Output the (x, y) coordinate of the center of the cell containing the given text.  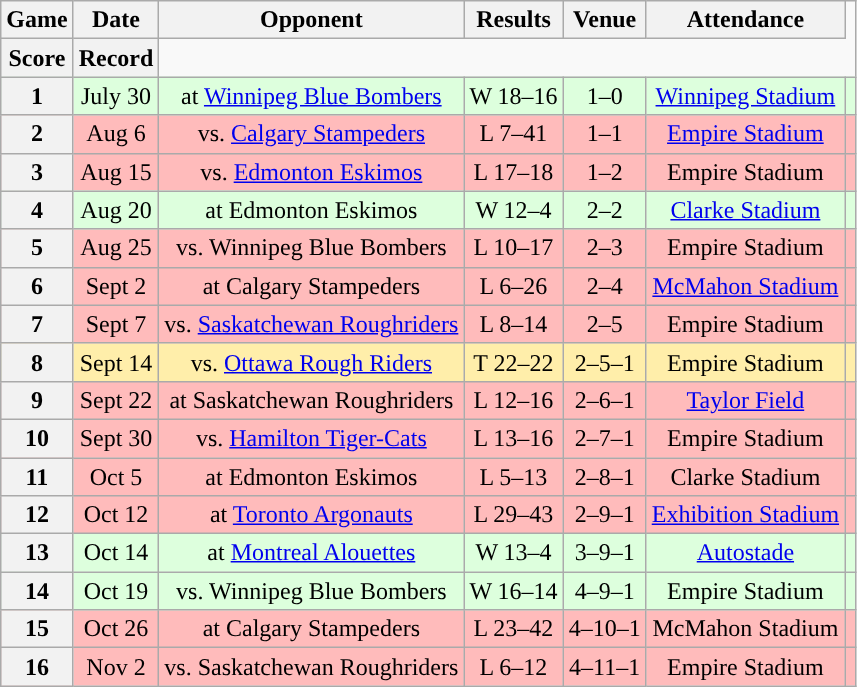
14 (37, 591)
Aug 6 (116, 134)
L 13–16 (514, 438)
Aug 25 (116, 248)
5 (37, 248)
4–9–1 (604, 591)
1–0 (604, 96)
Taylor Field (745, 400)
Game (37, 20)
2–5–1 (604, 362)
2–4 (604, 286)
W 16–14 (514, 591)
16 (37, 667)
2–9–1 (604, 515)
2 (37, 134)
4–11–1 (604, 667)
Results (514, 20)
vs. Hamilton Tiger-Cats (312, 438)
L 17–18 (514, 172)
3 (37, 172)
Exhibition Stadium (745, 515)
9 (37, 400)
Sept 14 (116, 362)
11 (37, 477)
L 12–16 (514, 400)
L 8–14 (514, 324)
2–8–1 (604, 477)
3–9–1 (604, 553)
Autostade (745, 553)
Oct 12 (116, 515)
10 (37, 438)
2–3 (604, 248)
15 (37, 629)
1–1 (604, 134)
Date (116, 20)
Score (37, 58)
L 5–13 (514, 477)
13 (37, 553)
4 (37, 210)
2–7–1 (604, 438)
Attendance (745, 20)
1 (37, 96)
6 (37, 286)
July 30 (116, 96)
Opponent (312, 20)
W 18–16 (514, 96)
Oct 5 (116, 477)
2–5 (604, 324)
Oct 26 (116, 629)
Winnipeg Stadium (745, 96)
L 23–42 (514, 629)
L 10–17 (514, 248)
Sept 2 (116, 286)
2–6–1 (604, 400)
W 12–4 (514, 210)
12 (37, 515)
8 (37, 362)
Venue (604, 20)
7 (37, 324)
vs. Ottawa Rough Riders (312, 362)
Sept 7 (116, 324)
Record (116, 58)
vs. Edmonton Eskimos (312, 172)
L 6–26 (514, 286)
Aug 15 (116, 172)
L 29–43 (514, 515)
1–2 (604, 172)
at Montreal Alouettes (312, 553)
at Toronto Argonauts (312, 515)
4–10–1 (604, 629)
at Winnipeg Blue Bombers (312, 96)
Nov 2 (116, 667)
W 13–4 (514, 553)
Oct 14 (116, 553)
Sept 30 (116, 438)
at Saskatchewan Roughriders (312, 400)
vs. Calgary Stampeders (312, 134)
2–2 (604, 210)
L 6–12 (514, 667)
Sept 22 (116, 400)
L 7–41 (514, 134)
T 22–22 (514, 362)
Aug 20 (116, 210)
Oct 19 (116, 591)
